Find where the given text appears and provide that cell's center as [X, Y] coordinate. 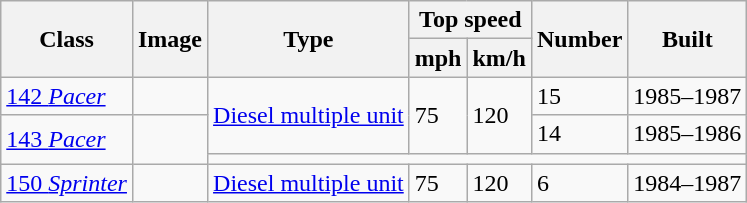
Number [579, 39]
Built [688, 39]
1984–1987 [688, 183]
1985–1987 [688, 96]
142 Pacer [67, 96]
Class [67, 39]
1985–1986 [688, 134]
mph [438, 58]
150 Sprinter [67, 183]
km/h [499, 58]
Image [170, 39]
Type [309, 39]
14 [579, 134]
15 [579, 96]
Top speed [470, 20]
143 Pacer [67, 140]
6 [579, 183]
